Return the [x, y] coordinate for the center point of the cell that contains the specified text.  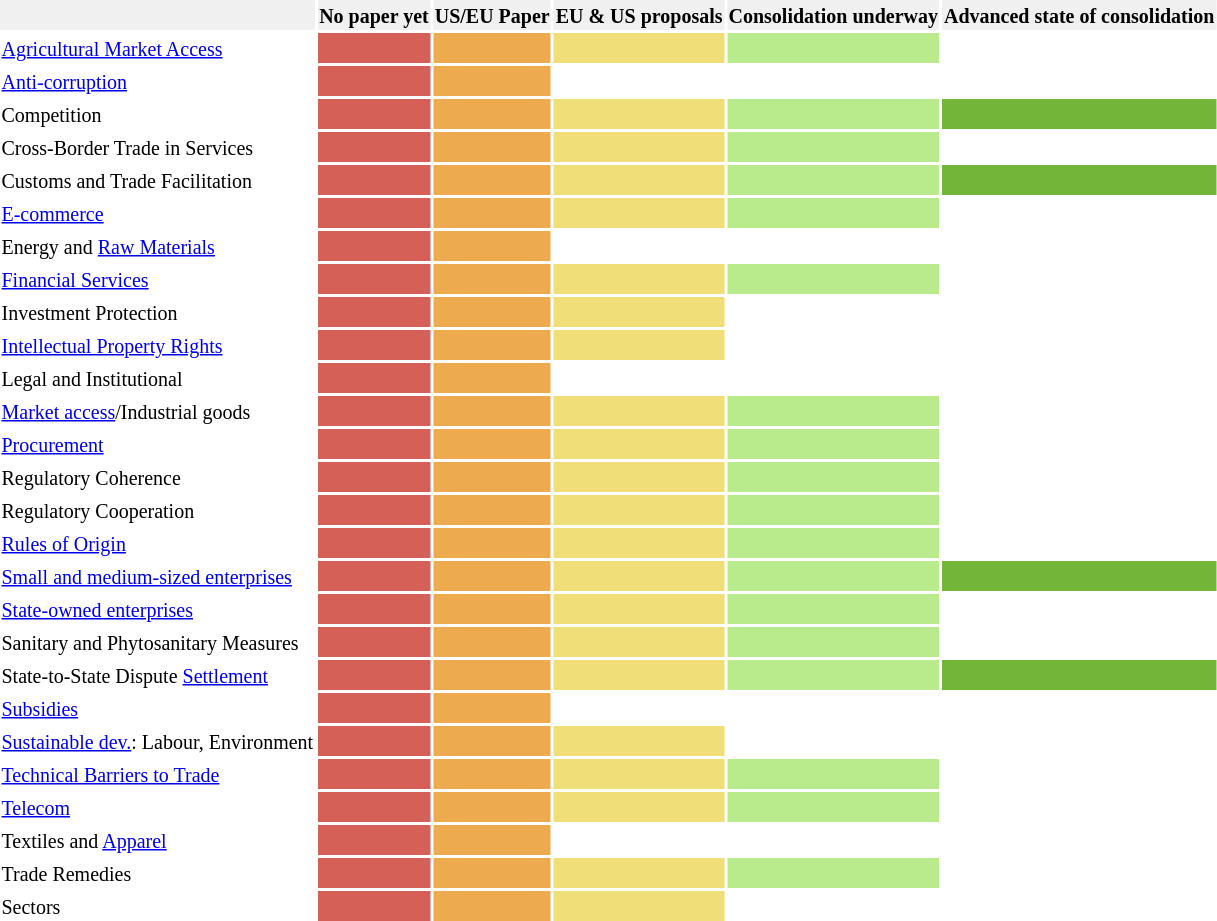
Intellectual Property Rights [158, 345]
Agricultural Market Access [158, 48]
Investment Protection [158, 312]
State-to-State Dispute Settlement [158, 675]
US/EU Paper [492, 15]
Legal and Institutional [158, 378]
E-commerce [158, 213]
Sanitary and Phytosanitary Measures [158, 642]
Customs and Trade Facilitation [158, 180]
Regulatory Coherence [158, 477]
Market access/Industrial goods [158, 411]
Textiles and Apparel [158, 840]
No paper yet [374, 15]
Anti-corruption [158, 81]
Technical Barriers to Trade [158, 774]
Telecom [158, 807]
Subsidies [158, 708]
Cross-Border Trade in Services [158, 147]
Energy and Raw Materials [158, 246]
Procurement [158, 444]
Advanced state of consolidation [1078, 15]
Small and medium-sized enterprises [158, 576]
State-owned enterprises [158, 609]
Sustainable dev.: Labour, Environment [158, 741]
Trade Remedies [158, 873]
Financial Services [158, 279]
Sectors [158, 906]
EU & US proposals [639, 15]
Rules of Origin [158, 543]
Competition [158, 114]
Regulatory Cooperation [158, 510]
Consolidation underway [833, 15]
